Output the [x, y] coordinate of the center of the cell containing the given text.  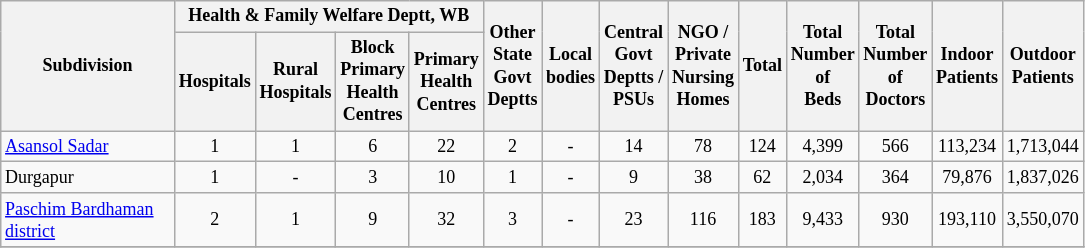
4,399 [822, 146]
TotalNumberofDoctors [896, 66]
22 [446, 146]
1,837,026 [1042, 178]
32 [446, 220]
OtherStateGovtDeptts [512, 66]
10 [446, 178]
RuralHospitals [296, 82]
TotalNumberofBeds [822, 66]
IndoorPatients [968, 66]
2,034 [822, 178]
3,550,070 [1042, 220]
Localbodies [571, 66]
930 [896, 220]
566 [896, 146]
23 [633, 220]
113,234 [968, 146]
38 [704, 178]
1,713,044 [1042, 146]
183 [762, 220]
9,433 [822, 220]
Health & Family Welfare Deptt, WB [328, 16]
364 [896, 178]
79,876 [968, 178]
Total [762, 66]
193,110 [968, 220]
6 [373, 146]
CentralGovtDeptts /PSUs [633, 66]
NGO /PrivateNursingHomes [704, 66]
Asansol Sadar [88, 146]
OutdoorPatients [1042, 66]
Durgapur [88, 178]
Subdivision [88, 66]
Paschim Bardhaman district [88, 220]
62 [762, 178]
124 [762, 146]
Hospitals [214, 82]
116 [704, 220]
78 [704, 146]
PrimaryHealthCentres [446, 82]
14 [633, 146]
BlockPrimaryHealthCentres [373, 82]
